Scan for the cell matching the given text and deliver its (X, Y) coordinate at center. 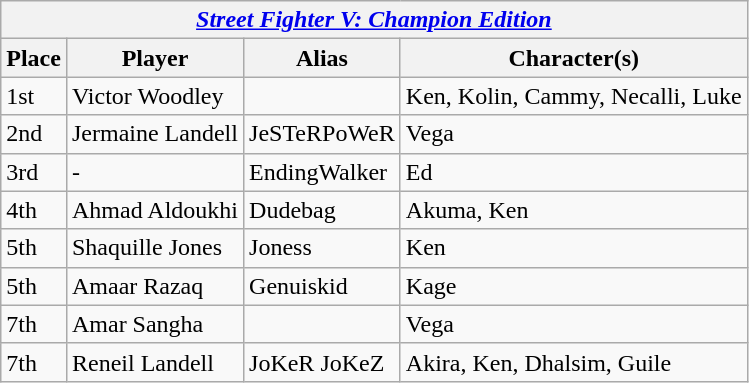
Genuiskid (322, 286)
Reneil Landell (154, 362)
Ahmad Aldoukhi (154, 210)
- (154, 172)
JeSTeRPoWeR (322, 134)
Player (154, 58)
1st (34, 96)
Ken (574, 248)
3rd (34, 172)
4th (34, 210)
Joness (322, 248)
Alias (322, 58)
Ed (574, 172)
Amar Sangha (154, 324)
Victor Woodley (154, 96)
Kage (574, 286)
Jermaine Landell (154, 134)
EndingWalker (322, 172)
Dudebag (322, 210)
Place (34, 58)
Akuma, Ken (574, 210)
Character(s) (574, 58)
Shaquille Jones (154, 248)
Akira, Ken, Dhalsim, Guile (574, 362)
2nd (34, 134)
Ken, Kolin, Cammy, Necalli, Luke (574, 96)
JoKeR JoKeZ (322, 362)
Street Fighter V: Champion Edition (374, 20)
Amaar Razaq (154, 286)
